Provide the [X, Y] coordinate of the cell's center where the given text is located.  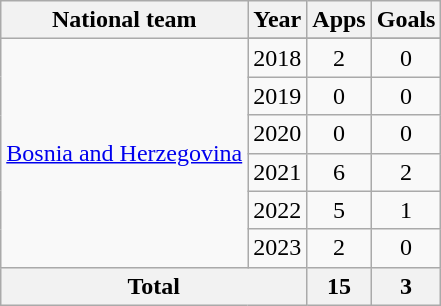
Goals [406, 20]
5 [339, 210]
6 [339, 172]
Bosnia and Herzegovina [124, 153]
3 [406, 286]
2020 [278, 134]
2022 [278, 210]
Total [154, 286]
15 [339, 286]
2018 [278, 58]
2019 [278, 96]
Apps [339, 20]
1 [406, 210]
2023 [278, 248]
Year [278, 20]
2021 [278, 172]
National team [124, 20]
